For the text-containing cell, return its midpoint in [x, y] coordinate format. 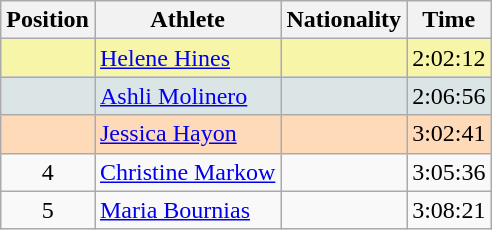
Jessica Hayon [187, 134]
Position [48, 20]
2:06:56 [449, 96]
Ashli Molinero [187, 96]
Christine Markow [187, 172]
Athlete [187, 20]
3:02:41 [449, 134]
4 [48, 172]
3:08:21 [449, 210]
2:02:12 [449, 58]
Time [449, 20]
5 [48, 210]
Nationality [344, 20]
3:05:36 [449, 172]
Maria Bournias [187, 210]
Helene Hines [187, 58]
